For the text-containing cell, return its midpoint in (X, Y) coordinate format. 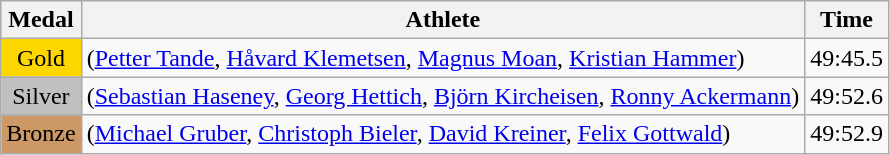
Gold (41, 58)
49:52.9 (847, 134)
49:45.5 (847, 58)
Medal (41, 20)
(Petter Tande, Håvard Klemetsen, Magnus Moan, Kristian Hammer) (443, 58)
(Sebastian Haseney, Georg Hettich, Björn Kircheisen, Ronny Ackermann) (443, 96)
Silver (41, 96)
(Michael Gruber, Christoph Bieler, David Kreiner, Felix Gottwald) (443, 134)
Time (847, 20)
49:52.6 (847, 96)
Athlete (443, 20)
Bronze (41, 134)
